Search for the cell housing the specified text and yield its [X, Y] center coordinate. 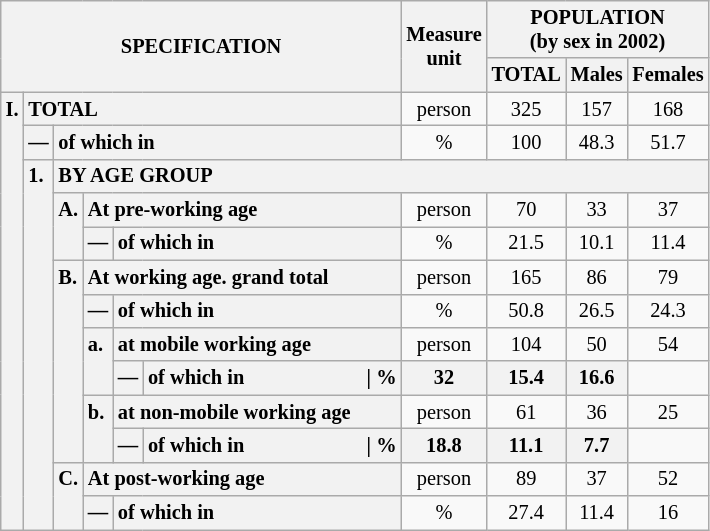
At working age. grand total [242, 277]
11.1 [526, 445]
POPULATION (by sex in 2002) [598, 29]
70 [526, 210]
157 [597, 109]
32 [444, 378]
25 [668, 412]
104 [526, 344]
21.5 [526, 243]
SPECIFICATION [202, 46]
At pre-working age [242, 210]
48.3 [597, 142]
Males [597, 75]
24.3 [668, 311]
10.1 [597, 243]
Females [668, 75]
36 [597, 412]
89 [526, 479]
54 [668, 344]
61 [526, 412]
86 [597, 277]
27.4 [526, 513]
18.8 [444, 445]
33 [597, 210]
165 [526, 277]
325 [526, 109]
At post-working age [242, 479]
168 [668, 109]
at mobile working age [257, 344]
B. [68, 361]
Measure unit [444, 46]
50 [597, 344]
a. [98, 360]
16.6 [597, 378]
A. [68, 226]
51.7 [668, 142]
at non-mobile working age [257, 412]
1. [38, 344]
26.5 [597, 311]
100 [526, 142]
79 [668, 277]
C. [68, 496]
16 [668, 513]
52 [668, 479]
50.8 [526, 311]
b. [98, 428]
BY AGE GROUP [382, 176]
15.4 [526, 378]
7.7 [597, 445]
I. [12, 311]
